Capture the cell that displays the provided text and extract its (x, y) central coordinate. 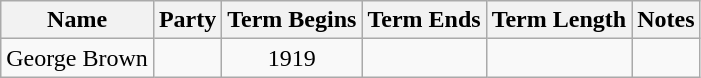
1919 (292, 58)
Notes (666, 20)
Party (187, 20)
George Brown (78, 58)
Term Length (559, 20)
Term Ends (424, 20)
Term Begins (292, 20)
Name (78, 20)
